Capture the cell that displays the provided text and extract its [X, Y] central coordinate. 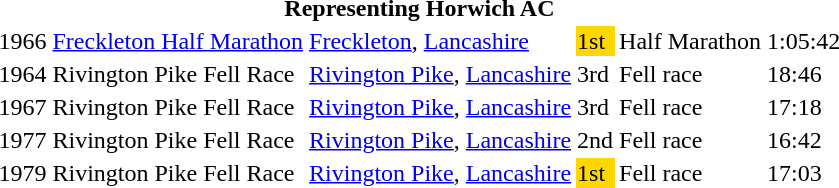
Half Marathon [690, 41]
Freckleton, Lancashire [440, 41]
Freckleton Half Marathon [178, 41]
2nd [596, 140]
